Scan for the cell matching the given text and deliver its (X, Y) coordinate at center. 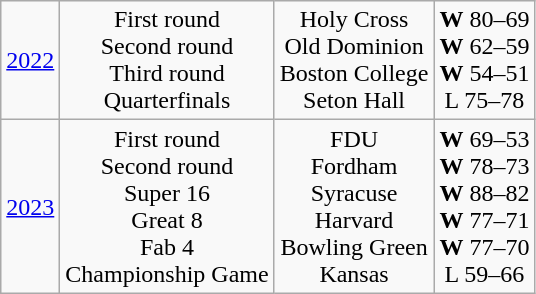
First roundSecond roundThird roundQuarterfinals (167, 60)
W 69–53W 78–73W 88–82W 77–71W 77–70L 59–66 (484, 206)
2023 (30, 206)
2022 (30, 60)
W 80–69W 62–59W 54–51L 75–78 (484, 60)
First roundSecond roundSuper 16Great 8Fab 4Championship Game (167, 206)
FDUFordhamSyracuseHarvardBowling GreenKansas (354, 206)
Holy CrossOld DominionBoston CollegeSeton Hall (354, 60)
